Extract the [x, y] coordinate from the center of the cell holding the provided text.  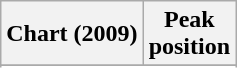
Chart (2009) [72, 34]
Peakposition [189, 34]
